Detect which cell encompasses the target text, then output its (X, Y) center coordinate. 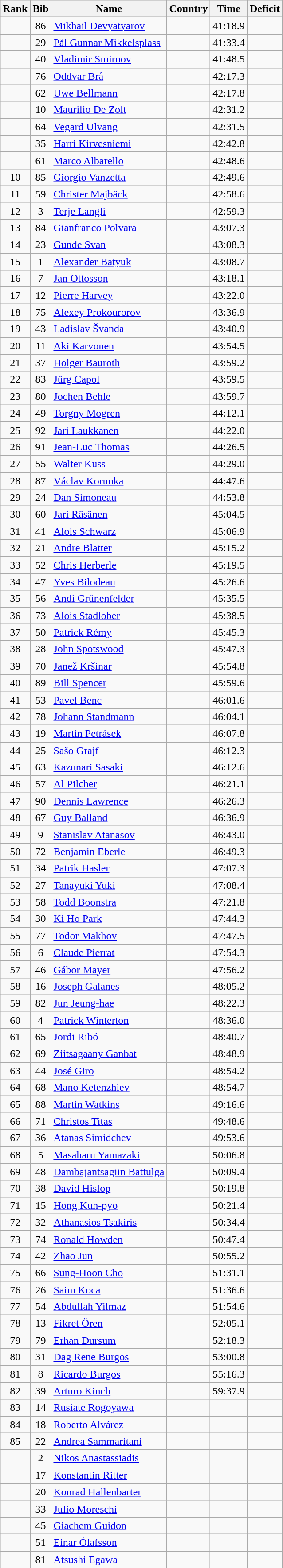
Pavel Benc (109, 700)
Konstantin Ritter (109, 1475)
Mikhail Devyatyarov (109, 26)
Zhao Jun (109, 1256)
42:42.8 (229, 143)
Time (229, 9)
Patrik Hasler (109, 868)
48:05.2 (229, 986)
45:59.6 (229, 683)
Bib (41, 9)
Jun Jeung-hae (109, 1003)
5 (41, 1155)
44:53.8 (229, 498)
45:54.8 (229, 666)
46:12.3 (229, 751)
Ronald Howden (109, 1239)
6 (41, 952)
Stanislav Atanasov (109, 835)
43:36.9 (229, 312)
Einar Ólafsson (109, 1542)
7 (41, 279)
43:59.7 (229, 396)
Martin Watkins (109, 1104)
43:54.5 (229, 346)
47:47.5 (229, 936)
John Spotswood (109, 649)
Walter Kuss (109, 464)
43:59.5 (229, 379)
Abdullah Yilmaz (109, 1307)
Benjamin Eberle (109, 852)
Sung-Hoon Cho (109, 1273)
Uwe Bellmann (109, 93)
Holger Bauroth (109, 363)
45:26.6 (229, 582)
8 (41, 1374)
Christer Majbäck (109, 194)
43:18.1 (229, 279)
59:37.9 (229, 1391)
Vegard Ulvang (109, 127)
43:40.9 (229, 329)
48:54.7 (229, 1088)
Hong Kun-pyo (109, 1205)
Giorgio Vanzetta (109, 177)
42:49.6 (229, 177)
9 (41, 835)
46:01.6 (229, 700)
45:06.9 (229, 531)
Jari Räsänen (109, 515)
Deficit (264, 9)
48:54.2 (229, 1071)
44:22.0 (229, 430)
Roberto Alvárez (109, 1425)
42:58.6 (229, 194)
46:26.3 (229, 801)
Dennis Lawrence (109, 801)
Fikret Ören (109, 1324)
Country (189, 9)
Dambajantsagiin Battulga (109, 1172)
Václav Korunka (109, 480)
50:55.2 (229, 1256)
46:04.1 (229, 716)
45:35.5 (229, 599)
José Giro (109, 1071)
50:34.4 (229, 1222)
Yves Bilodeau (109, 582)
43:08.3 (229, 245)
Pål Gunnar Mikkelsplass (109, 43)
Rusiate Rogoyawa (109, 1408)
41:33.4 (229, 43)
42:31.2 (229, 110)
Pierre Harvey (109, 295)
Vladimir Smirnov (109, 59)
Guy Balland (109, 818)
41:18.9 (229, 26)
Jordi Ribó (109, 1037)
46:36.9 (229, 818)
Bill Spencer (109, 683)
Rank (15, 9)
Alois Schwarz (109, 531)
42:17.3 (229, 76)
Ladislav Švanda (109, 329)
Tanayuki Yuki (109, 885)
48:48.9 (229, 1054)
Jari Laukkanen (109, 430)
55:16.3 (229, 1374)
Jean-Luc Thomas (109, 447)
87 (41, 480)
Todd Boonstra (109, 902)
46:07.8 (229, 733)
43:07.3 (229, 228)
44:26.5 (229, 447)
45:45.3 (229, 632)
45:19.5 (229, 565)
44:47.6 (229, 480)
51:31.1 (229, 1273)
90 (41, 801)
52:05.1 (229, 1324)
46:43.0 (229, 835)
Andi Grünenfelder (109, 599)
47:07.3 (229, 868)
50:47.4 (229, 1239)
45:04.5 (229, 515)
46:21.1 (229, 784)
47:56.2 (229, 969)
Alexander Batyuk (109, 262)
44:12.1 (229, 413)
Chris Herberle (109, 565)
Andre Blatter (109, 548)
Patrick Winterton (109, 1020)
Patrick Rémy (109, 632)
Mano Ketenzhiev (109, 1088)
Alexey Prokourorov (109, 312)
48:40.7 (229, 1037)
Nikos Anastassiadis (109, 1458)
Martin Petrásek (109, 733)
45:15.2 (229, 548)
42:59.3 (229, 211)
Name (109, 9)
50:19.8 (229, 1189)
2 (41, 1458)
92 (41, 430)
51:54.6 (229, 1307)
1 (41, 262)
Konrad Hallenbarter (109, 1492)
Dag Rene Burgos (109, 1357)
47:44.3 (229, 919)
Arturo Kinch (109, 1391)
91 (41, 447)
43:59.2 (229, 363)
53:00.8 (229, 1357)
50:06.8 (229, 1155)
Claude Pierrat (109, 952)
Andrea Sammaritani (109, 1441)
Jochen Behle (109, 396)
86 (41, 26)
Aki Karvonen (109, 346)
44:29.0 (229, 464)
Joseph Galanes (109, 986)
Alois Stadlober (109, 616)
49:48.6 (229, 1121)
45:47.3 (229, 649)
52:18.3 (229, 1340)
45:38.5 (229, 616)
Gianfranco Polvara (109, 228)
43:08.7 (229, 262)
4 (41, 1020)
Gunde Svan (109, 245)
Ki Ho Park (109, 919)
88 (41, 1104)
David Hislop (109, 1189)
Janež Kršinar (109, 666)
46:49.3 (229, 852)
43:22.0 (229, 295)
Jürg Capol (109, 379)
Giachem Guidon (109, 1525)
Terje Langli (109, 211)
42:17.8 (229, 93)
49:16.6 (229, 1104)
Julio Moreschi (109, 1509)
49:53.6 (229, 1138)
Kazunari Sasaki (109, 767)
Johann Standmann (109, 716)
Harri Kirvesniemi (109, 143)
42:48.6 (229, 160)
50:09.4 (229, 1172)
47:54.3 (229, 952)
48:22.3 (229, 1003)
Sašo Grajf (109, 751)
Atanas Simidchev (109, 1138)
Atsushi Egawa (109, 1559)
Gábor Mayer (109, 969)
50:21.4 (229, 1205)
Christos Titas (109, 1121)
3 (41, 211)
Athanasios Tsakiris (109, 1222)
Torgny Mogren (109, 413)
47:21.8 (229, 902)
41:48.5 (229, 59)
Erhan Dursum (109, 1340)
Marco Albarello (109, 160)
89 (41, 683)
Oddvar Brå (109, 76)
Jan Ottosson (109, 279)
Maurilio De Zolt (109, 110)
Dan Simoneau (109, 498)
Masaharu Yamazaki (109, 1155)
47:08.4 (229, 885)
Al Pilcher (109, 784)
46:12.6 (229, 767)
Ziitsagaany Ganbat (109, 1054)
Todor Makhov (109, 936)
51:36.6 (229, 1290)
Saim Koca (109, 1290)
42:31.5 (229, 127)
48:36.0 (229, 1020)
Ricardo Burgos (109, 1374)
